Extract the [X, Y] coordinate from the center of the cell holding the provided text.  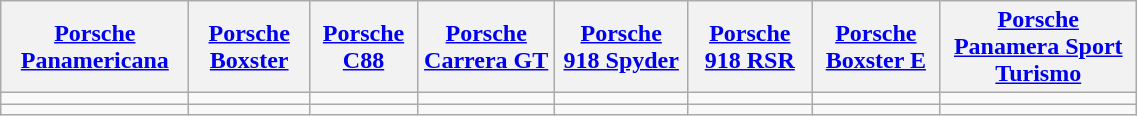
Porsche Boxster [250, 47]
Porsche C88 [363, 47]
Porsche Panamera Sport Turismo [1038, 47]
Porsche Carrera GT [486, 47]
Porsche Panamericana [95, 47]
Porsche 918 Spyder [622, 47]
Porsche 918 RSR [750, 47]
Porsche Boxster E [876, 47]
